Output the (x, y) coordinate of the center of the cell containing the given text.  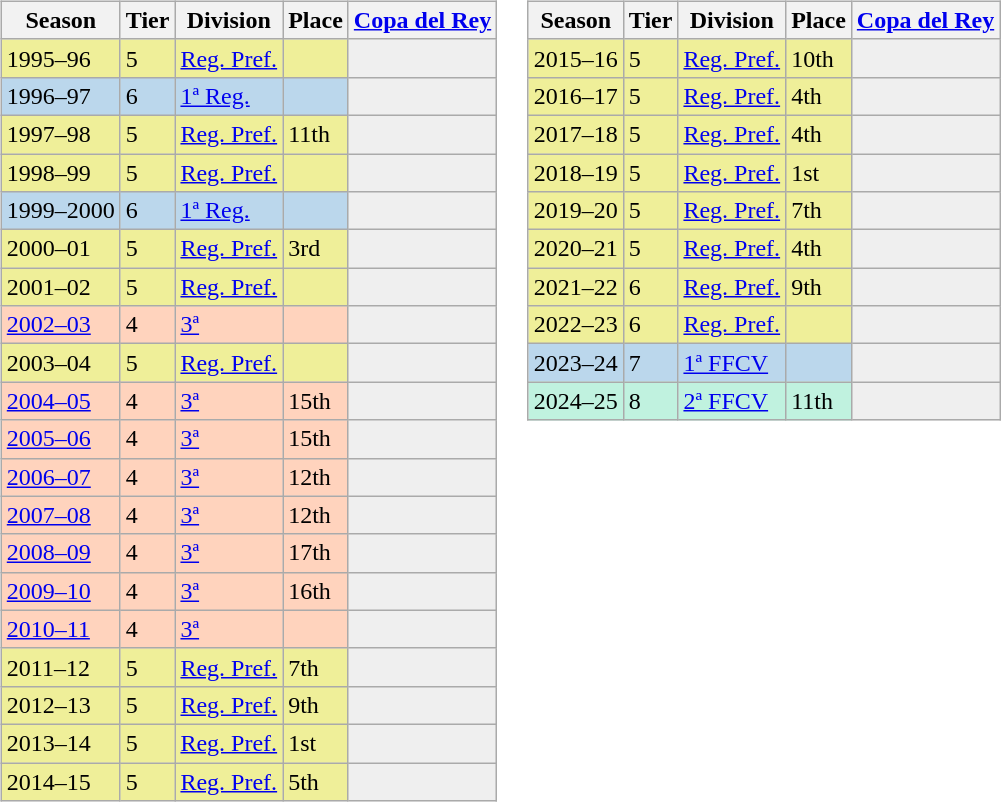
17th (316, 553)
2004–05 (60, 401)
2ª FFCV (732, 401)
2015–16 (576, 58)
1995–96 (60, 58)
1ª FFCV (732, 363)
2000–01 (60, 249)
2014–15 (60, 781)
2022–23 (576, 325)
2003–04 (60, 363)
2002–03 (60, 325)
1998–99 (60, 173)
2023–24 (576, 363)
1997–98 (60, 134)
2019–20 (576, 211)
2012–13 (60, 705)
5th (316, 781)
2013–14 (60, 743)
2021–22 (576, 287)
8 (650, 401)
2001–02 (60, 287)
2020–21 (576, 249)
2009–10 (60, 591)
1996–97 (60, 96)
3rd (316, 249)
10th (819, 58)
2006–07 (60, 477)
2007–08 (60, 515)
2011–12 (60, 667)
1999–2000 (60, 211)
7 (650, 363)
16th (316, 591)
2024–25 (576, 401)
2008–09 (60, 553)
2005–06 (60, 439)
2018–19 (576, 173)
2017–18 (576, 134)
2016–17 (576, 96)
2010–11 (60, 629)
